Locate the cell with the specified text and output its [x, y] center coordinate. 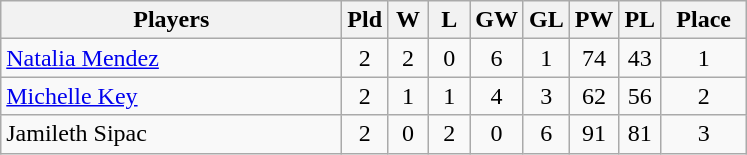
81 [640, 134]
L [450, 20]
43 [640, 58]
GL [546, 20]
PW [594, 20]
Place [704, 20]
Michelle Key [172, 96]
Players [172, 20]
56 [640, 96]
62 [594, 96]
Jamileth Sipac [172, 134]
GW [497, 20]
W [408, 20]
91 [594, 134]
4 [497, 96]
Pld [365, 20]
PL [640, 20]
Natalia Mendez [172, 58]
74 [594, 58]
